From the cell containing the given text, extract its center point as (x, y) coordinate. 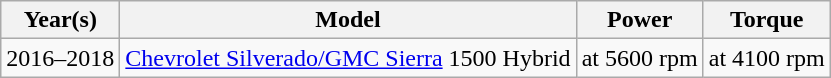
2016–2018 (60, 58)
Year(s) (60, 20)
at 4100 rpm (766, 58)
Chevrolet Silverado/GMC Sierra 1500 Hybrid (348, 58)
at 5600 rpm (640, 58)
Model (348, 20)
Torque (766, 20)
Power (640, 20)
